Return [x, y] of the center of cell containing provided text 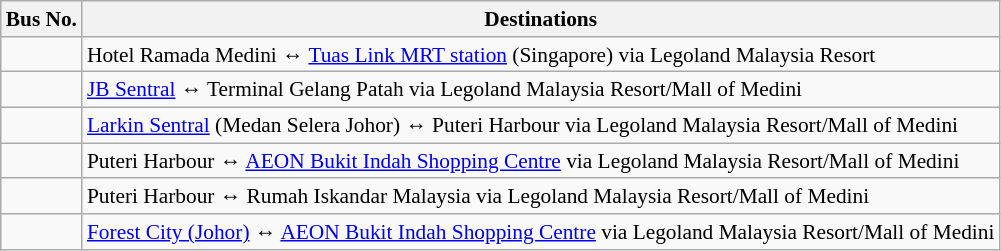
Destinations [540, 19]
Larkin Sentral (Medan Selera Johor) ↔ Puteri Harbour via Legoland Malaysia Resort/Mall of Medini [540, 126]
Puteri Harbour ↔ Rumah Iskandar Malaysia via Legoland Malaysia Resort/Mall of Medini [540, 197]
Forest City (Johor) ↔ AEON Bukit Indah Shopping Centre via Legoland Malaysia Resort/Mall of Medini [540, 232]
Bus No. [42, 19]
Puteri Harbour ↔ AEON Bukit Indah Shopping Centre via Legoland Malaysia Resort/Mall of Medini [540, 161]
Hotel Ramada Medini ↔ Tuas Link MRT station (Singapore) via Legoland Malaysia Resort [540, 55]
JB Sentral ↔ Terminal Gelang Patah via Legoland Malaysia Resort/Mall of Medini [540, 90]
